Return (X, Y) of the center of cell containing provided text 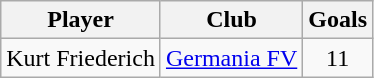
Player (81, 20)
Kurt Friederich (81, 58)
Germania FV (231, 58)
Club (231, 20)
11 (338, 58)
Goals (338, 20)
